Return (X, Y) of the center of cell containing provided text 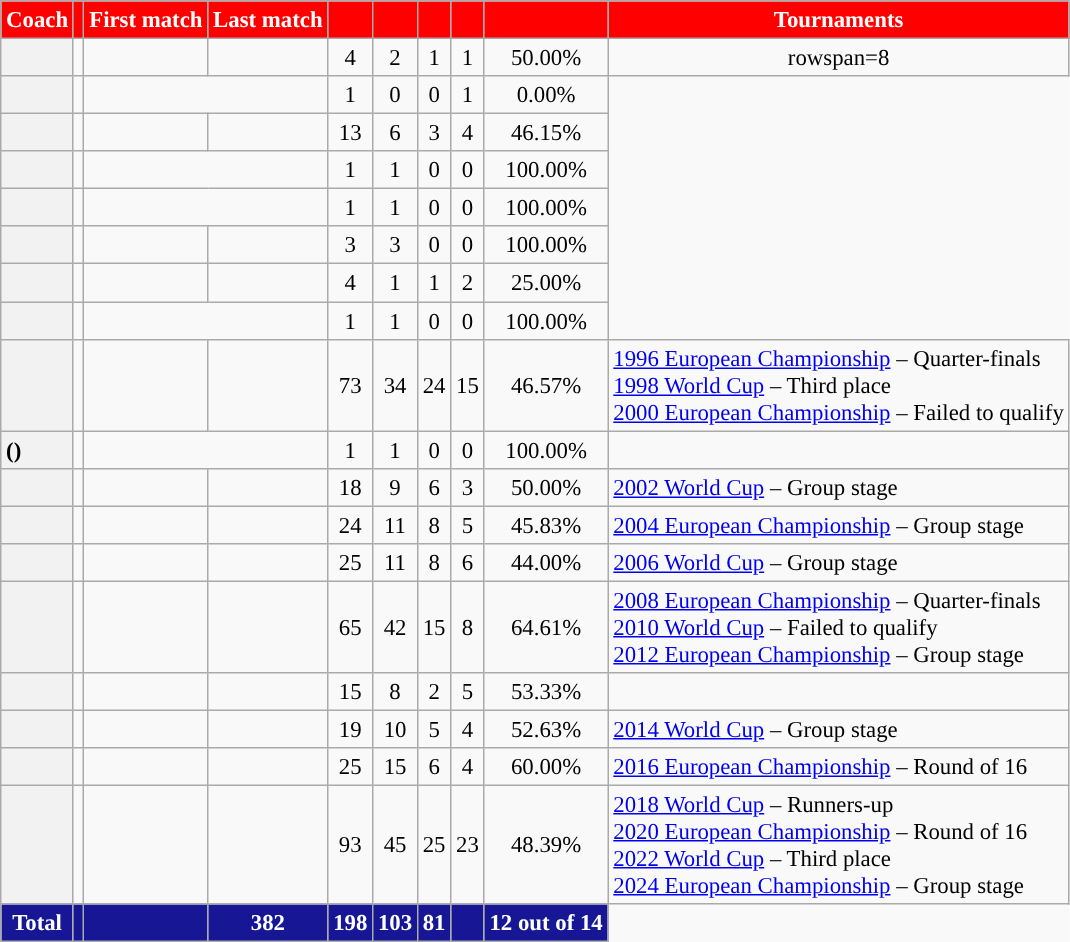
44.00% (546, 563)
rowspan=8 (838, 58)
53.33% (546, 692)
65 (350, 627)
46.57% (546, 385)
0.00% (546, 95)
42 (396, 627)
25.00% (546, 283)
34 (396, 385)
93 (350, 846)
2002 World Cup – Group stage (838, 487)
9 (396, 487)
2016 European Championship – Round of 16 (838, 767)
13 (350, 133)
Last match (268, 20)
2018 World Cup – Runners-up 2020 European Championship – Round of 16 2022 World Cup – Third place 2024 European Championship – Group stage (838, 846)
81 (434, 923)
2008 European Championship – Quarter-finals 2010 World Cup – Failed to qualify 2012 European Championship – Group stage (838, 627)
103 (396, 923)
45 (396, 846)
Tournaments (838, 20)
2004 European Championship – Group stage (838, 525)
198 (350, 923)
46.15% (546, 133)
64.61% (546, 627)
45.83% (546, 525)
52.63% (546, 729)
Coach (38, 20)
1996 European Championship – Quarter-finals 1998 World Cup – Third place 2000 European Championship – Failed to qualify (838, 385)
382 (268, 923)
10 (396, 729)
18 (350, 487)
2006 World Cup – Group stage (838, 563)
12 out of 14 (546, 923)
First match (146, 20)
23 (468, 846)
19 (350, 729)
2014 World Cup – Group stage (838, 729)
() (38, 450)
Total (38, 923)
73 (350, 385)
60.00% (546, 767)
48.39% (546, 846)
